For the text-containing cell, return its midpoint in (x, y) coordinate format. 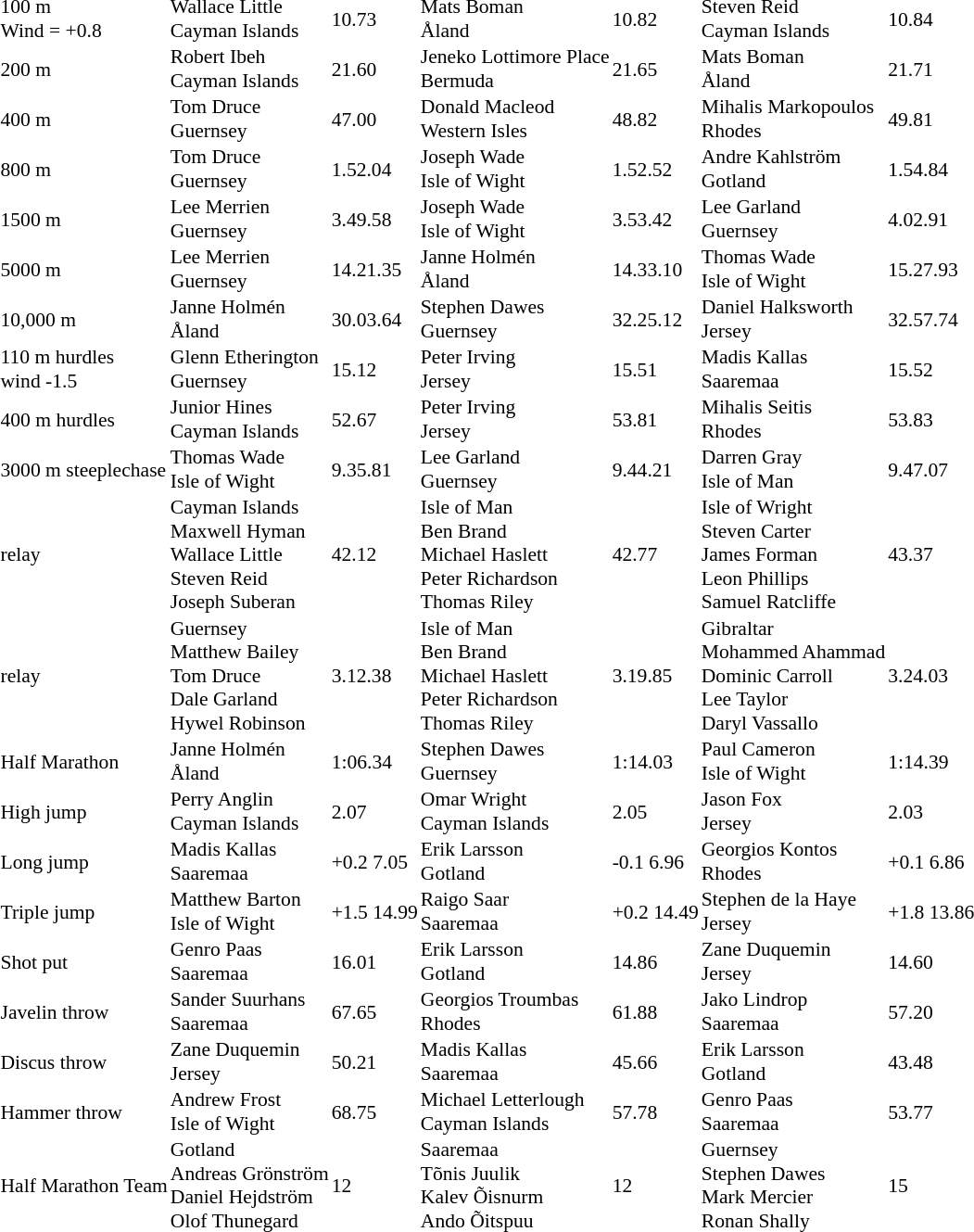
+1.5 14.99 (374, 911)
47.00 (374, 119)
9.35.81 (374, 469)
3.49.58 (374, 219)
1:06.34 (374, 761)
-0.1 6.96 (655, 861)
Stephen de la HayeJersey (793, 911)
Jeneko Lottimore PlaceBermuda (515, 69)
Glenn EtheringtonGuernsey (249, 369)
45.66 (655, 1061)
Omar WrightCayman Islands (515, 811)
30.03.64 (374, 319)
Mihalis SeitisRhodes (793, 419)
48.82 (655, 119)
67.65 (374, 1011)
Isle of WrightSteven CarterJames FormanLeon PhillipsSamuel Ratcliffe (793, 554)
Georgios TroumbasRhodes (515, 1011)
Michael LetterloughCayman Islands (515, 1111)
16.01 (374, 961)
1.52.04 (374, 169)
Georgios KontosRhodes (793, 861)
Jako LindropSaaremaa (793, 1011)
50.21 (374, 1061)
3.19.85 (655, 676)
53.81 (655, 419)
1.52.52 (655, 169)
Mats BomanÅland (793, 69)
57.78 (655, 1111)
Raigo SaarSaaremaa (515, 911)
14.21.35 (374, 269)
15.12 (374, 369)
+0.2 14.49 (655, 911)
GuernseyMatthew BaileyTom DruceDale GarlandHywel Robinson (249, 676)
32.25.12 (655, 319)
Matthew BartonIsle of Wight (249, 911)
Andrew FrostIsle of Wight (249, 1111)
2.07 (374, 811)
Paul CameronIsle of Wight (793, 761)
52.67 (374, 419)
Jason FoxJersey (793, 811)
Cayman Islands Maxwell HymanWallace LittleSteven ReidJoseph Suberan (249, 554)
Sander SuurhansSaaremaa (249, 1011)
Darren GrayIsle of Man (793, 469)
Donald MacleodWestern Isles (515, 119)
Perry AnglinCayman Islands (249, 811)
42.77 (655, 554)
42.12 (374, 554)
3.12.38 (374, 676)
61.88 (655, 1011)
2.05 (655, 811)
Robert IbehCayman Islands (249, 69)
9.44.21 (655, 469)
GibraltarMohammed AhammadDominic CarrollLee TaylorDaryl Vassallo (793, 676)
15.51 (655, 369)
68.75 (374, 1111)
3.53.42 (655, 219)
Daniel HalksworthJersey (793, 319)
Mihalis MarkopoulosRhodes (793, 119)
21.60 (374, 69)
+0.2 7.05 (374, 861)
Junior HinesCayman Islands (249, 419)
14.86 (655, 961)
Andre KahlströmGotland (793, 169)
21.65 (655, 69)
14.33.10 (655, 269)
1:14.03 (655, 761)
